Provide the [X, Y] coordinate of the cell's center where the given text is located.  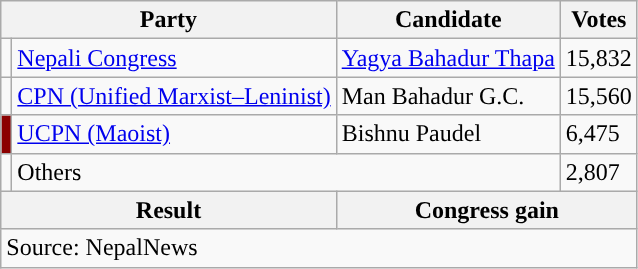
Bishnu Paudel [448, 134]
Yagya Bahadur Thapa [448, 58]
2,807 [598, 172]
Source: NepalNews [320, 248]
Man Bahadur G.C. [448, 96]
UCPN (Maoist) [174, 134]
15,832 [598, 58]
Candidate [448, 20]
Congress gain [486, 210]
CPN (Unified Marxist–Leninist) [174, 96]
6,475 [598, 134]
Votes [598, 20]
Others [286, 172]
Result [168, 210]
Party [168, 20]
Nepali Congress [174, 58]
15,560 [598, 96]
